Extract the (x, y) coordinate from the center of the cell holding the provided text.  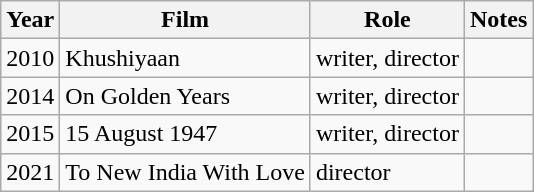
Notes (498, 20)
Role (387, 20)
2021 (30, 172)
To New India With Love (186, 172)
Khushiyaan (186, 58)
On Golden Years (186, 96)
Film (186, 20)
2014 (30, 96)
2010 (30, 58)
15 August 1947 (186, 134)
director (387, 172)
Year (30, 20)
2015 (30, 134)
